Determine the (x, y) coordinate at the center of the cell enclosing the given text.  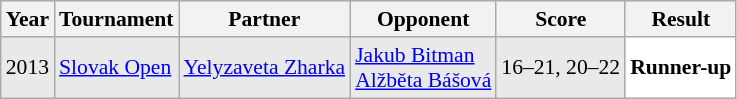
Result (680, 19)
Slovak Open (116, 68)
Year (28, 19)
Partner (265, 19)
2013 (28, 68)
Score (560, 19)
Opponent (423, 19)
16–21, 20–22 (560, 68)
Runner-up (680, 68)
Yelyzaveta Zharka (265, 68)
Jakub Bitman Alžběta Bášová (423, 68)
Tournament (116, 19)
